Locate the cell with the specified text and output its (x, y) center coordinate. 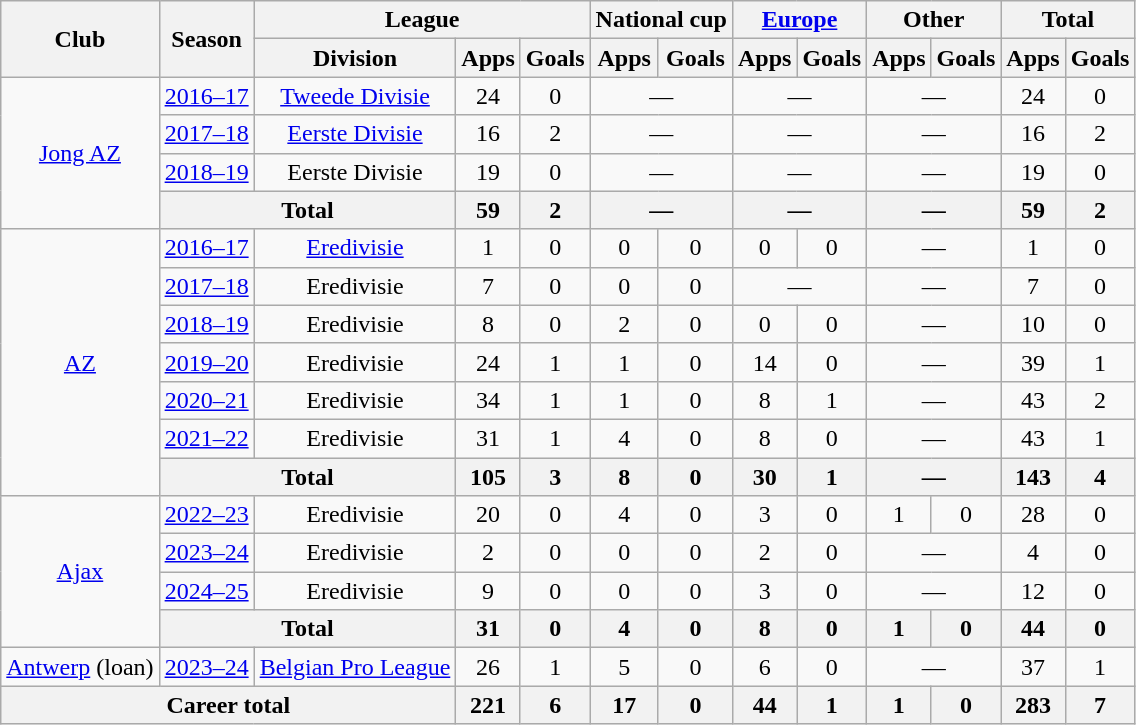
37 (1033, 667)
2024–25 (206, 591)
2020–21 (206, 400)
Career total (228, 705)
Europe (799, 20)
2021–22 (206, 438)
17 (624, 705)
Division (355, 58)
20 (488, 515)
Season (206, 39)
39 (1033, 362)
Belgian Pro League (355, 667)
105 (488, 477)
Tweede Divisie (355, 96)
26 (488, 667)
Other (934, 20)
Ajax (80, 572)
League (422, 20)
10 (1033, 324)
Club (80, 39)
12 (1033, 591)
143 (1033, 477)
28 (1033, 515)
14 (764, 362)
9 (488, 591)
Antwerp (loan) (80, 667)
National cup (661, 20)
221 (488, 705)
2022–23 (206, 515)
2019–20 (206, 362)
5 (624, 667)
Jong AZ (80, 153)
AZ (80, 362)
283 (1033, 705)
34 (488, 400)
30 (764, 477)
